Identify which cell holds the provided text, then report its (X, Y) central coordinate. 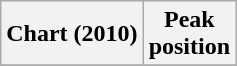
Chart (2010) (72, 34)
Peakposition (189, 34)
